Pinpoint the cell where the given text exists, returning its [X, Y] midpoint coordinate. 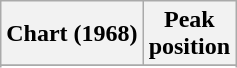
Peakposition [189, 34]
Chart (1968) [72, 34]
